From the cell containing the given text, extract its center point as (X, Y) coordinate. 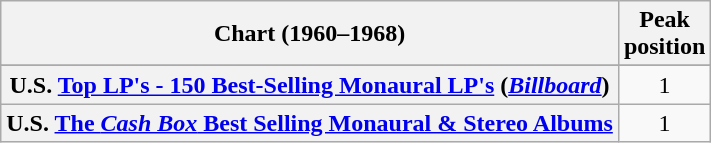
U.S. Top LP's - 150 Best-Selling Monaural LP's (Billboard) (310, 85)
Peakposition (664, 34)
U.S. The Cash Box Best Selling Monaural & Stereo Albums (310, 123)
Chart (1960–1968) (310, 34)
